Locate the cell with the specified text and output its (X, Y) center coordinate. 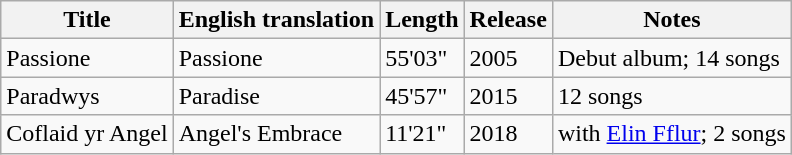
Paradise (276, 96)
Paradwys (87, 96)
English translation (276, 20)
Notes (672, 20)
55'03" (422, 58)
2015 (508, 96)
Angel's Embrace (276, 134)
45'57" (422, 96)
2018 (508, 134)
Title (87, 20)
11'21" (422, 134)
2005 (508, 58)
Debut album; 14 songs (672, 58)
Length (422, 20)
12 songs (672, 96)
Release (508, 20)
Coflaid yr Angel (87, 134)
with Elin Fflur; 2 songs (672, 134)
